Provide the (X, Y) coordinate of the cell's center where the given text is located.  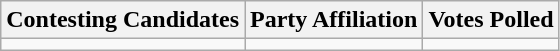
Party Affiliation (334, 20)
Votes Polled (491, 20)
Contesting Candidates (123, 20)
